Determine the [X, Y] coordinate at the center of the cell enclosing the given text.  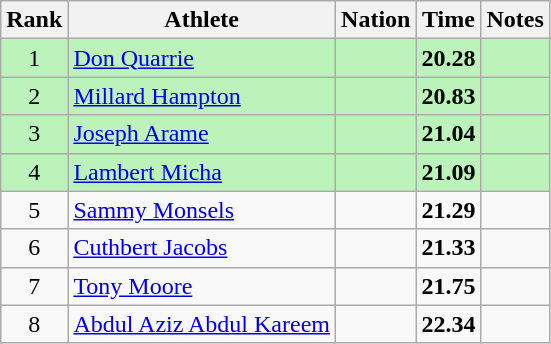
21.75 [448, 286]
Time [448, 20]
21.33 [448, 248]
20.28 [448, 58]
21.29 [448, 210]
Tony Moore [202, 286]
7 [34, 286]
20.83 [448, 96]
Nation [376, 20]
2 [34, 96]
Athlete [202, 20]
6 [34, 248]
5 [34, 210]
Joseph Arame [202, 134]
Abdul Aziz Abdul Kareem [202, 324]
Millard Hampton [202, 96]
Sammy Monsels [202, 210]
1 [34, 58]
Lambert Micha [202, 172]
22.34 [448, 324]
Notes [515, 20]
3 [34, 134]
Don Quarrie [202, 58]
Cuthbert Jacobs [202, 248]
Rank [34, 20]
4 [34, 172]
21.04 [448, 134]
8 [34, 324]
21.09 [448, 172]
